Determine the (x, y) coordinate at the center of the cell enclosing the given text.  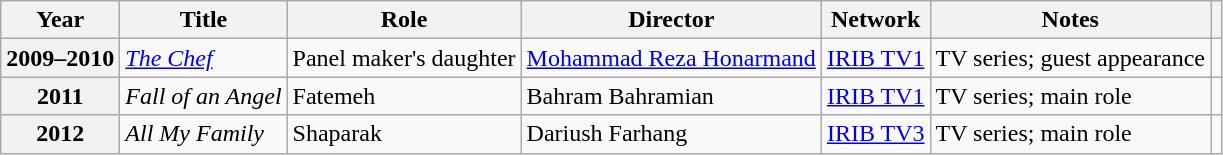
Shaparak (404, 134)
Dariush Farhang (671, 134)
Mohammad Reza Honarmand (671, 58)
Bahram Bahramian (671, 96)
The Chef (204, 58)
Fall of an Angel (204, 96)
Fatemeh (404, 96)
Year (60, 20)
Panel maker's daughter (404, 58)
2012 (60, 134)
Director (671, 20)
Role (404, 20)
2011 (60, 96)
Notes (1070, 20)
IRIB TV3 (876, 134)
Network (876, 20)
2009–2010 (60, 58)
Title (204, 20)
TV series; guest appearance (1070, 58)
All My Family (204, 134)
